Locate the cell with the specified text and output its [X, Y] center coordinate. 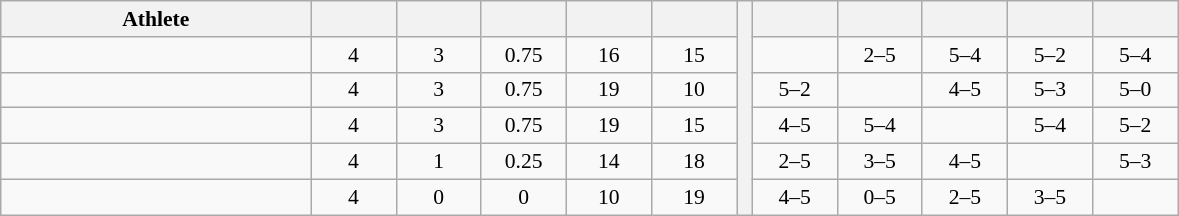
5–0 [1136, 90]
Athlete [156, 19]
1 [438, 162]
16 [608, 55]
0.25 [524, 162]
14 [608, 162]
18 [694, 162]
0–5 [880, 197]
